Scan for the cell matching the given text and deliver its [X, Y] coordinate at center. 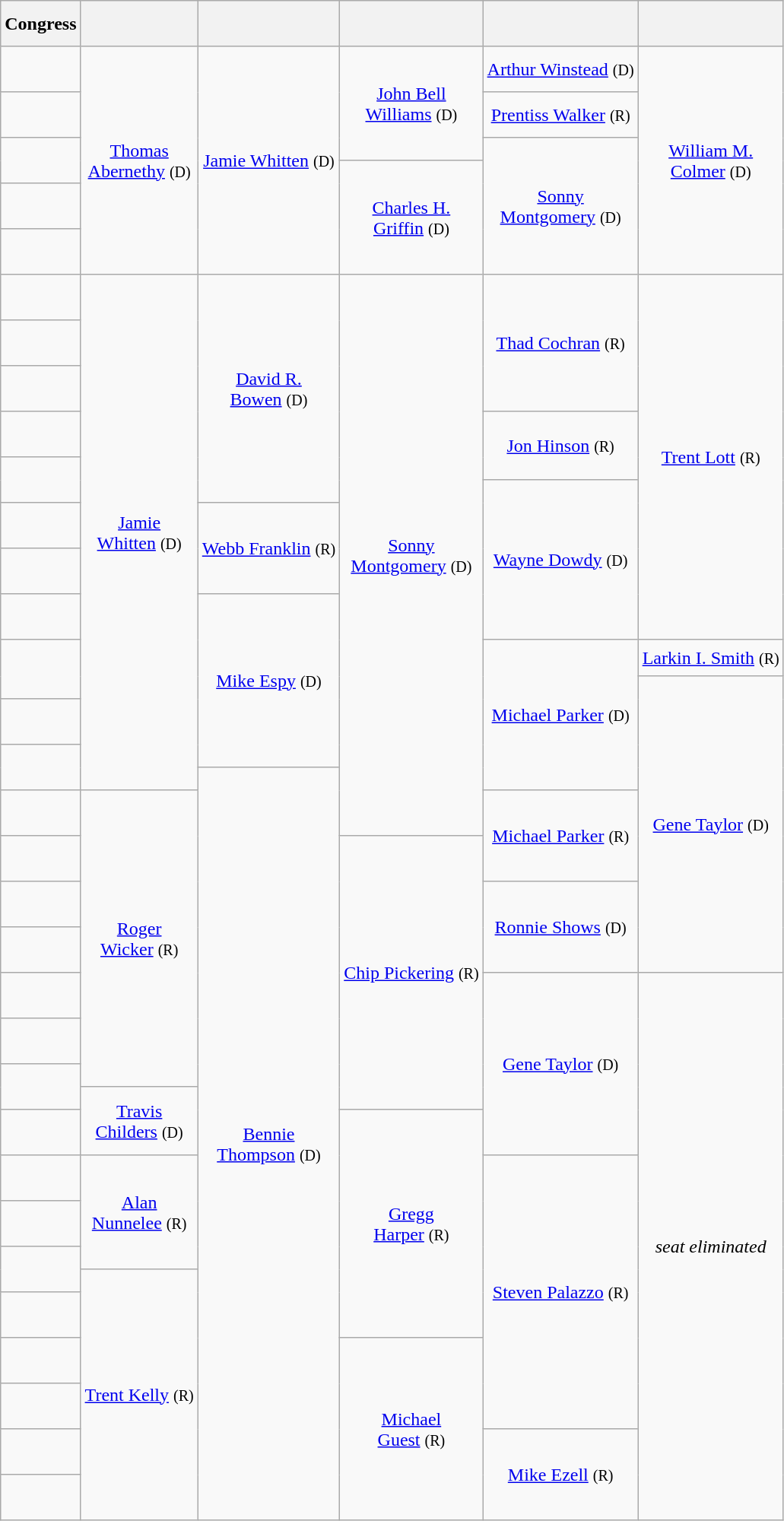
Mike Ezell (R) [560, 1475]
David R.Bowen (D) [268, 389]
RogerWicker (R) [139, 938]
Trent Kelly (R) [139, 1395]
Arthur Winstead (D) [560, 69]
JamieWhitten (D) [139, 532]
GreggHarper (R) [411, 1224]
William M.Colmer (D) [710, 160]
Wayne Dowdy (D) [560, 560]
Jon Hinson (R) [560, 446]
BennieThompson (D) [268, 1144]
Steven Palazzo (R) [560, 1292]
Michael Parker (D) [560, 715]
Thad Cochran (R) [560, 343]
Larkin I. Smith (R) [710, 658]
Webb Franklin (R) [268, 548]
TravisChilders (D) [139, 1121]
Trent Lott (R) [710, 457]
Prentiss Walker (R) [560, 115]
Jamie Whitten (D) [268, 160]
Charles H.Griffin (D) [411, 218]
John BellWilliams (D) [411, 103]
Chip Pickering (R) [411, 973]
seat eliminated [710, 1246]
Mike Espy (D) [268, 681]
Congress [41, 24]
Michael Parker (R) [560, 836]
ThomasAbernethy (D) [139, 160]
MichaelGuest (R) [411, 1429]
AlanNunnelee (R) [139, 1212]
Ronnie Shows (D) [560, 927]
